Pinpoint the cell where the given text exists, returning its (X, Y) midpoint coordinate. 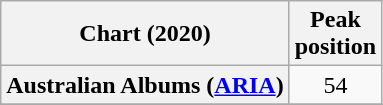
54 (335, 85)
Peakposition (335, 34)
Chart (2020) (145, 34)
Australian Albums (ARIA) (145, 85)
